Find where the given text appears and provide that cell's center as [X, Y] coordinate. 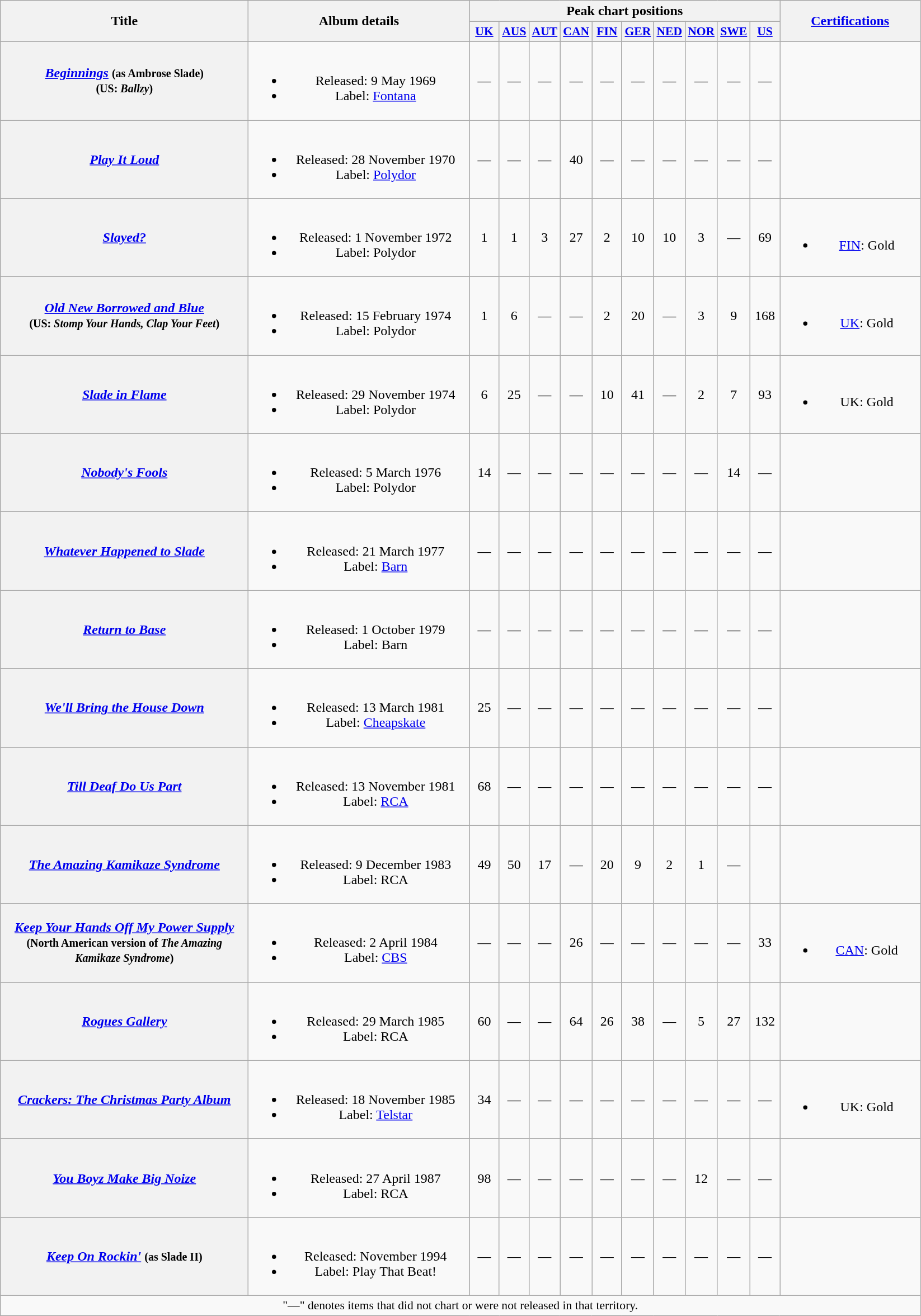
93 [764, 394]
Released: 29 March 1985Label: RCA [359, 1021]
Old New Borrowed and Blue (US: Stomp Your Hands, Clap Your Feet) [124, 316]
Released: 1 October 1979Label: Barn [359, 629]
Till Deaf Do Us Part [124, 786]
Released: 9 December 1983Label: RCA [359, 864]
FIN: Gold [850, 238]
Released: 27 April 1987Label: RCA [359, 1178]
Crackers: The Christmas Party Album [124, 1099]
Keep On Rockin' (as Slade II) [124, 1256]
NOR [701, 32]
Released: 21 March 1977Label: Barn [359, 551]
You Boyz Make Big Noize [124, 1178]
SWE [734, 32]
Peak chart positions [624, 11]
17 [545, 864]
US [764, 32]
CAN: Gold [850, 943]
UK [485, 32]
Released: 2 April 1984Label: CBS [359, 943]
Return to Base [124, 629]
Album details [359, 21]
Nobody's Fools [124, 473]
Released: 28 November 1970Label: Polydor [359, 159]
49 [485, 864]
60 [485, 1021]
NED [669, 32]
12 [701, 1178]
Whatever Happened to Slade [124, 551]
"—" denotes items that did not chart or were not released in that territory. [460, 1305]
38 [638, 1021]
We'll Bring the House Down [124, 708]
132 [764, 1021]
Slade in Flame [124, 394]
69 [764, 238]
Released: 1 November 1972Label: Polydor [359, 238]
Released: 9 May 1969Label: Fontana [359, 81]
Released: 29 November 1974Label: Polydor [359, 394]
Title [124, 21]
64 [576, 1021]
The Amazing Kamikaze Syndrome [124, 864]
Released: 18 November 1985Label: Telstar [359, 1099]
AUS [514, 32]
Slayed? [124, 238]
Released: 13 March 1981Label: Cheapskate [359, 708]
33 [764, 943]
Released: 5 March 1976Label: Polydor [359, 473]
40 [576, 159]
Keep Your Hands Off My Power Supply(North American version of The Amazing Kamikaze Syndrome) [124, 943]
50 [514, 864]
Released: 15 February 1974Label: Polydor [359, 316]
Play It Loud [124, 159]
34 [485, 1099]
Beginnings (as Ambrose Slade) (US: Ballzy) [124, 81]
68 [485, 786]
Released: 13 November 1981Label: RCA [359, 786]
GER [638, 32]
41 [638, 394]
7 [734, 394]
FIN [607, 32]
CAN [576, 32]
Certifications [850, 21]
Rogues Gallery [124, 1021]
98 [485, 1178]
AUT [545, 32]
5 [701, 1021]
Released: November 1994Label: Play That Beat! [359, 1256]
168 [764, 316]
